Identify which cell holds the provided text, then report its [X, Y] central coordinate. 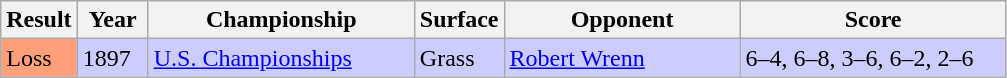
Result [39, 20]
Year [112, 20]
Championship [281, 20]
U.S. Championships [281, 58]
Score [873, 20]
Loss [39, 58]
Grass [459, 58]
Surface [459, 20]
Opponent [622, 20]
6–4, 6–8, 3–6, 6–2, 2–6 [873, 58]
1897 [112, 58]
Robert Wrenn [622, 58]
